Provide the (X, Y) coordinate of the cell's center where the given text is located.  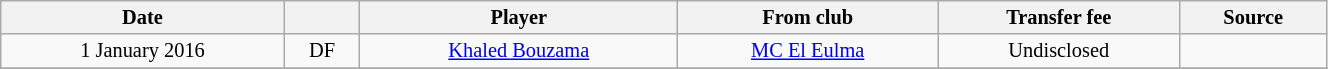
MC El Eulma (808, 51)
Undisclosed (1059, 51)
Transfer fee (1059, 17)
DF (322, 51)
Source (1253, 17)
Date (143, 17)
Player (519, 17)
1 January 2016 (143, 51)
From club (808, 17)
Khaled Bouzama (519, 51)
